Output the (x, y) coordinate of the center of the cell containing the given text.  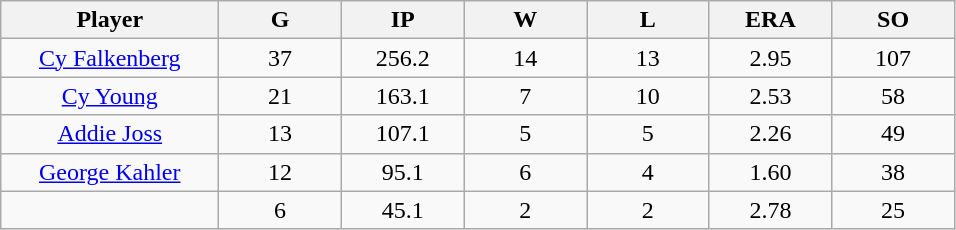
10 (648, 96)
2.26 (770, 134)
Player (110, 20)
George Kahler (110, 172)
2.78 (770, 210)
W (526, 20)
4 (648, 172)
Cy Falkenberg (110, 58)
107.1 (402, 134)
2.95 (770, 58)
12 (280, 172)
1.60 (770, 172)
ERA (770, 20)
IP (402, 20)
163.1 (402, 96)
107 (894, 58)
Cy Young (110, 96)
58 (894, 96)
14 (526, 58)
Addie Joss (110, 134)
45.1 (402, 210)
2.53 (770, 96)
L (648, 20)
256.2 (402, 58)
G (280, 20)
21 (280, 96)
SO (894, 20)
7 (526, 96)
38 (894, 172)
25 (894, 210)
95.1 (402, 172)
37 (280, 58)
49 (894, 134)
